Return (x, y) of the center of cell containing provided text 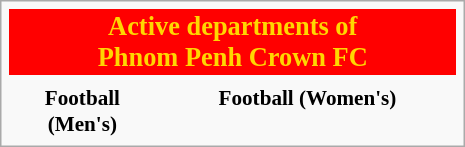
Football (Women's) (308, 111)
Football (Men's) (82, 111)
Active departments ofPhnom Penh Crown FC (232, 42)
